Return [x, y] of the center of cell containing provided text 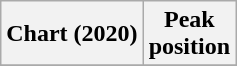
Peakposition [189, 34]
Chart (2020) [72, 34]
